Return [X, Y] of the center of cell containing provided text 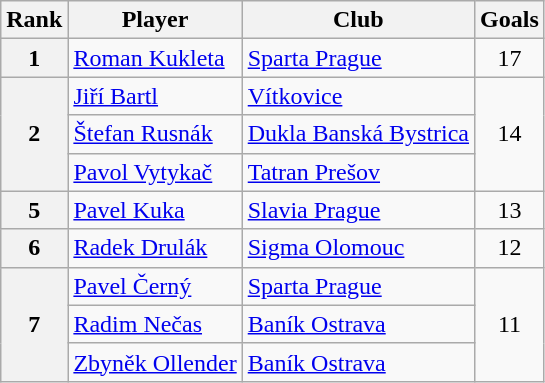
Zbyněk Ollender [155, 362]
Pavol Vytykač [155, 172]
7 [34, 324]
2 [34, 134]
Slavia Prague [358, 210]
Vítkovice [358, 96]
6 [34, 248]
11 [510, 324]
Radim Nečas [155, 324]
Player [155, 20]
Club [358, 20]
Sigma Olomouc [358, 248]
14 [510, 134]
Radek Drulák [155, 248]
5 [34, 210]
Tatran Prešov [358, 172]
17 [510, 58]
Roman Kukleta [155, 58]
1 [34, 58]
Pavel Kuka [155, 210]
Goals [510, 20]
Jiří Bartl [155, 96]
13 [510, 210]
Pavel Černý [155, 286]
Rank [34, 20]
Štefan Rusnák [155, 134]
12 [510, 248]
Dukla Banská Bystrica [358, 134]
